For the text-containing cell, return its midpoint in (x, y) coordinate format. 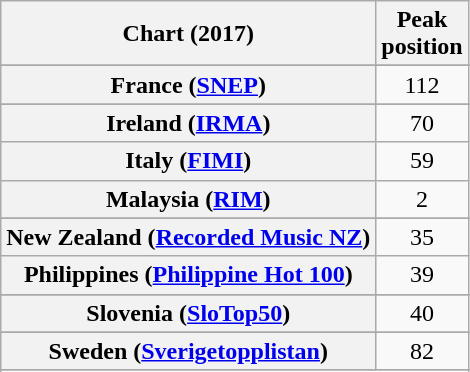
39 (422, 275)
Malaysia (RIM) (188, 199)
40 (422, 313)
82 (422, 351)
112 (422, 85)
Ireland (IRMA) (188, 123)
59 (422, 161)
70 (422, 123)
New Zealand (Recorded Music NZ) (188, 237)
Philippines (Philippine Hot 100) (188, 275)
Peakposition (422, 34)
France (SNEP) (188, 85)
Sweden (Sverigetopplistan) (188, 351)
Slovenia (SloTop50) (188, 313)
Italy (FIMI) (188, 161)
Chart (2017) (188, 34)
35 (422, 237)
2 (422, 199)
